Locate the cell with the specified text and output its (x, y) center coordinate. 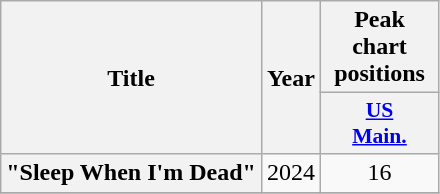
16 (379, 173)
2024 (290, 173)
Peak chart positions (379, 47)
Title (132, 78)
"Sleep When I'm Dead" (132, 173)
USMain. (379, 124)
Year (290, 78)
